From the cell containing the given text, extract its center point as [X, Y] coordinate. 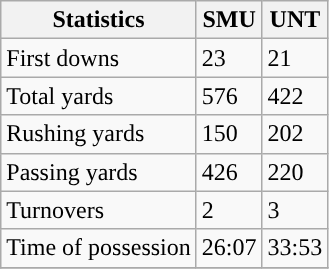
Rushing yards [99, 134]
21 [295, 58]
422 [295, 96]
Total yards [99, 96]
UNT [295, 20]
220 [295, 172]
26:07 [229, 248]
33:53 [295, 248]
150 [229, 134]
Time of possession [99, 248]
426 [229, 172]
23 [229, 58]
First downs [99, 58]
Statistics [99, 20]
202 [295, 134]
576 [229, 96]
2 [229, 210]
Passing yards [99, 172]
3 [295, 210]
SMU [229, 20]
Turnovers [99, 210]
